Determine the [X, Y] coordinate at the center of the cell enclosing the given text.  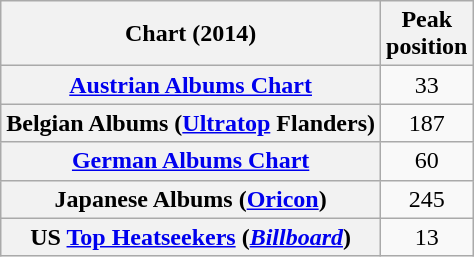
German Albums Chart [191, 161]
13 [427, 237]
Belgian Albums (Ultratop Flanders) [191, 123]
187 [427, 123]
Chart (2014) [191, 34]
245 [427, 199]
Peakposition [427, 34]
60 [427, 161]
Austrian Albums Chart [191, 85]
US Top Heatseekers (Billboard) [191, 237]
Japanese Albums (Oricon) [191, 199]
33 [427, 85]
